Provide the (x, y) coordinate of the cell's center where the given text is located.  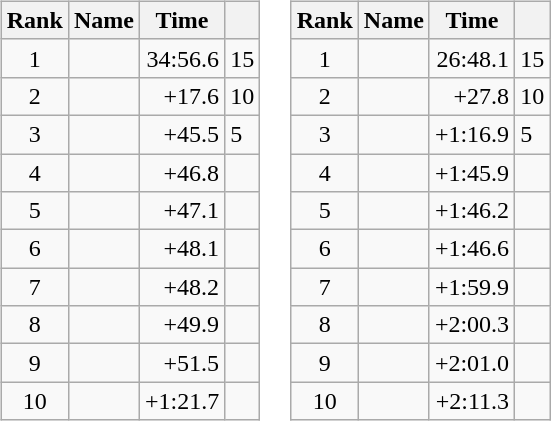
+1:21.7 (182, 401)
34:56.6 (182, 58)
+49.9 (182, 325)
26:48.1 (472, 58)
+48.2 (182, 287)
+27.8 (472, 96)
+1:46.2 (472, 211)
+47.1 (182, 211)
+46.8 (182, 173)
+1:16.9 (472, 134)
+48.1 (182, 249)
+2:00.3 (472, 325)
+1:59.9 (472, 287)
+17.6 (182, 96)
+2:01.0 (472, 363)
+2:11.3 (472, 401)
+51.5 (182, 363)
+1:46.6 (472, 249)
+1:45.9 (472, 173)
+45.5 (182, 134)
